Provide the (X, Y) coordinate of the cell's center where the given text is located.  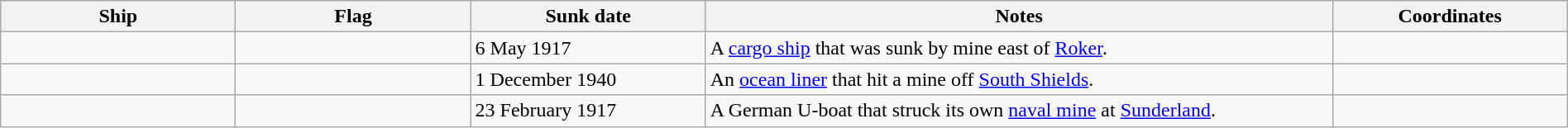
6 May 1917 (588, 48)
A cargo ship that was sunk by mine east of Roker. (1019, 48)
23 February 1917 (588, 111)
Ship (118, 17)
Notes (1019, 17)
A German U-boat that struck its own naval mine at Sunderland. (1019, 111)
An ocean liner that hit a mine off South Shields. (1019, 79)
1 December 1940 (588, 79)
Coordinates (1450, 17)
Flag (353, 17)
Sunk date (588, 17)
